Identify which cell holds the provided text, then report its [X, Y] central coordinate. 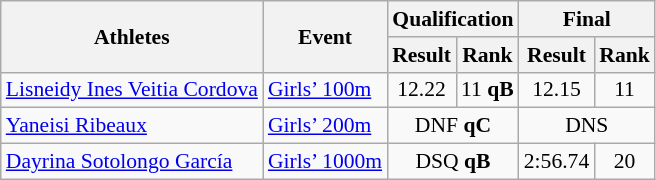
DNF qC [453, 126]
11 qB [488, 90]
Yaneisi Ribeaux [132, 126]
12.15 [556, 90]
Event [325, 36]
Girls’ 1000m [325, 162]
Dayrina Sotolongo García [132, 162]
Final [587, 19]
Girls’ 200m [325, 126]
2:56.74 [556, 162]
Lisneidy Ines Veitia Cordova [132, 90]
DSQ qB [453, 162]
Qualification [453, 19]
Girls’ 100m [325, 90]
12.22 [422, 90]
11 [624, 90]
DNS [587, 126]
Athletes [132, 36]
20 [624, 162]
